Locate the cell with the specified text and output its (x, y) center coordinate. 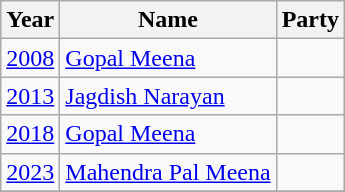
2013 (30, 96)
2018 (30, 134)
2023 (30, 172)
Jagdish Narayan (168, 96)
Name (168, 20)
Mahendra Pal Meena (168, 172)
2008 (30, 58)
Party (310, 20)
Year (30, 20)
